Scan for the cell matching the given text and deliver its [x, y] coordinate at center. 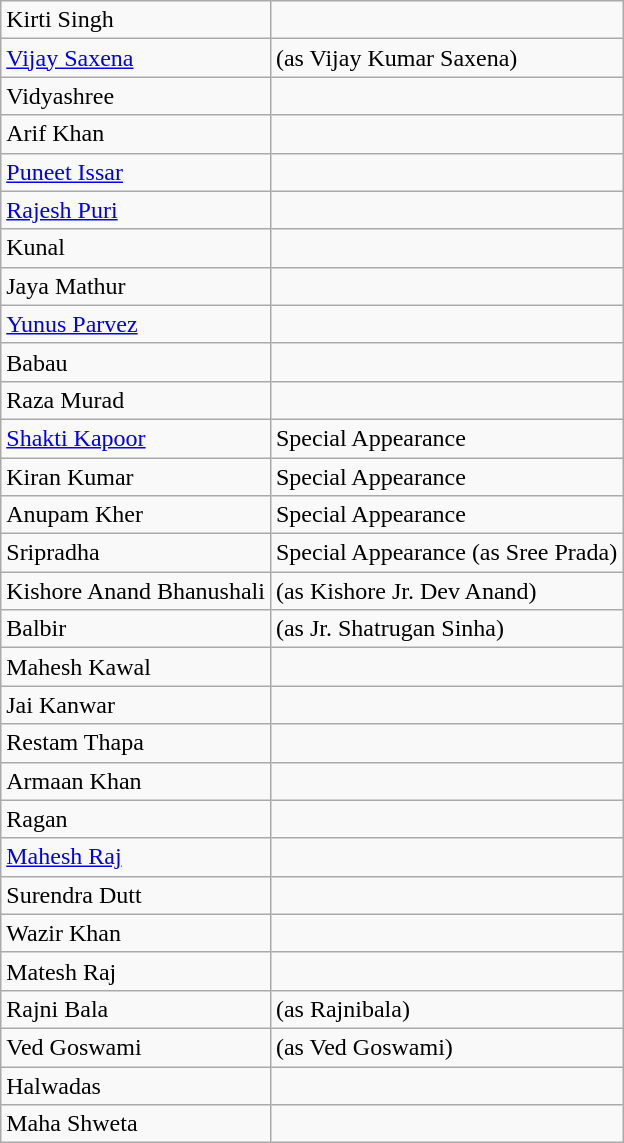
Kiran Kumar [136, 477]
Babau [136, 362]
Kunal [136, 248]
Raza Murad [136, 400]
Rajesh Puri [136, 210]
Kirti Singh [136, 20]
Sripradha [136, 553]
Ved Goswami [136, 1047]
Vijay Saxena [136, 58]
Yunus Parvez [136, 324]
(as Ved Goswami) [446, 1047]
(as Kishore Jr. Dev Anand) [446, 591]
Kishore Anand Bhanushali [136, 591]
Shakti Kapoor [136, 438]
Halwadas [136, 1085]
Special Appearance (as Sree Prada) [446, 553]
Maha Shweta [136, 1124]
Mahesh Kawal [136, 667]
(as Jr. Shatrugan Sinha) [446, 629]
(as Rajnibala) [446, 1009]
Anupam Kher [136, 515]
Balbir [136, 629]
Ragan [136, 819]
Restam Thapa [136, 743]
Rajni Bala [136, 1009]
Mahesh Raj [136, 857]
Surendra Dutt [136, 895]
Wazir Khan [136, 933]
Puneet Issar [136, 172]
Matesh Raj [136, 971]
Arif Khan [136, 134]
Armaan Khan [136, 781]
(as Vijay Kumar Saxena) [446, 58]
Jaya Mathur [136, 286]
Vidyashree [136, 96]
Jai Kanwar [136, 705]
